Detect which cell encompasses the target text, then output its [X, Y] center coordinate. 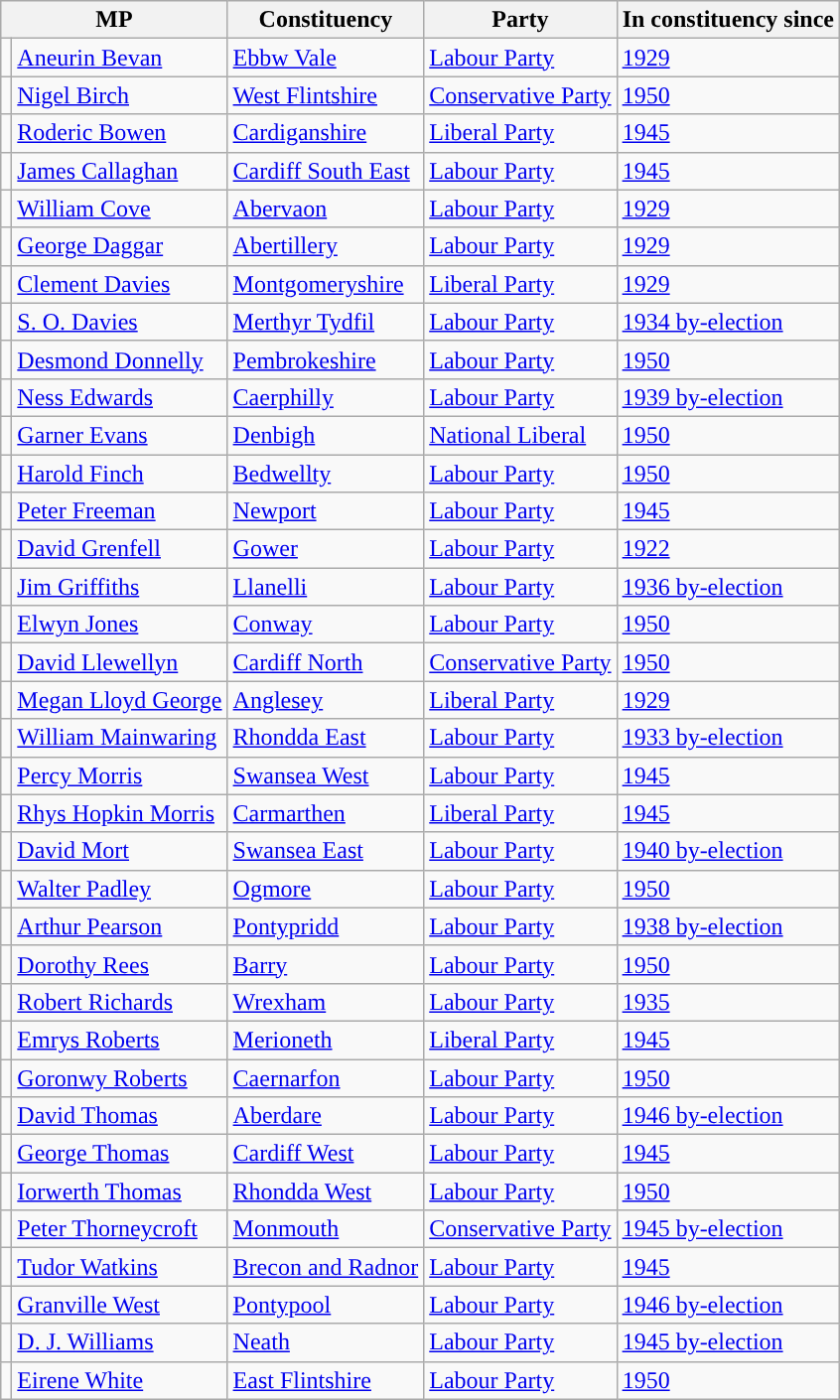
Constituency [326, 20]
Abervaon [326, 209]
George Daggar [119, 246]
Desmond Donnelly [119, 359]
1922 [728, 549]
William Mainwaring [119, 738]
Swansea West [326, 775]
Goronwy Roberts [119, 1077]
Tudor Watkins [119, 1267]
1939 by-election [728, 397]
Llanelli [326, 587]
Harold Finch [119, 474]
Clement Davies [119, 284]
Arthur Pearson [119, 926]
Abertillery [326, 246]
Barry [326, 964]
S. O. Davies [119, 322]
Gower [326, 549]
1936 by-election [728, 587]
In constituency since [728, 20]
Rhondda West [326, 1191]
Megan Lloyd George [119, 700]
Granville West [119, 1305]
Anglesey [326, 700]
Peter Freeman [119, 511]
Aneurin Bevan [119, 58]
Ebbw Vale [326, 58]
Cardiff South East [326, 171]
Merthyr Tydfil [326, 322]
David Llewellyn [119, 662]
Robert Richards [119, 1002]
Carmarthen [326, 813]
Caernarfon [326, 1077]
Percy Morris [119, 775]
Eirene White [119, 1380]
David Thomas [119, 1116]
Jim Griffiths [119, 587]
Montgomeryshire [326, 284]
D. J. Williams [119, 1342]
Pontypool [326, 1305]
Walter Padley [119, 889]
1933 by-election [728, 738]
Newport [326, 511]
Swansea East [326, 851]
1935 [728, 1002]
Denbigh [326, 435]
David Grenfell [119, 549]
William Cove [119, 209]
Wrexham [326, 1002]
Emrys Roberts [119, 1040]
David Mort [119, 851]
George Thomas [119, 1154]
Rhys Hopkin Morris [119, 813]
Elwyn Jones [119, 625]
Peter Thorneycroft [119, 1229]
1938 by-election [728, 926]
National Liberal [520, 435]
Pontypridd [326, 926]
West Flintshire [326, 95]
Monmouth [326, 1229]
East Flintshire [326, 1380]
Garner Evans [119, 435]
Roderic Bowen [119, 133]
Conway [326, 625]
Caerphilly [326, 397]
Aberdare [326, 1116]
Bedwellty [326, 474]
Iorwerth Thomas [119, 1191]
Dorothy Rees [119, 964]
1940 by-election [728, 851]
Neath [326, 1342]
Ness Edwards [119, 397]
Rhondda East [326, 738]
Ogmore [326, 889]
Cardiff North [326, 662]
Cardiganshire [326, 133]
Cardiff West [326, 1154]
MP [114, 20]
Nigel Birch [119, 95]
Merioneth [326, 1040]
1934 by-election [728, 322]
James Callaghan [119, 171]
Brecon and Radnor [326, 1267]
Party [520, 20]
Pembrokeshire [326, 359]
